Pinpoint the cell where the given text exists, returning its (X, Y) midpoint coordinate. 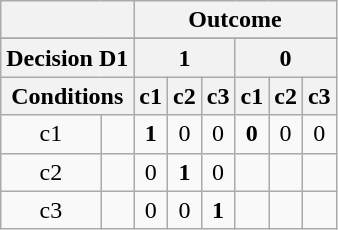
Conditions (68, 96)
Outcome (235, 20)
Decision D1 (68, 58)
